Identify which cell holds the provided text, then report its (X, Y) central coordinate. 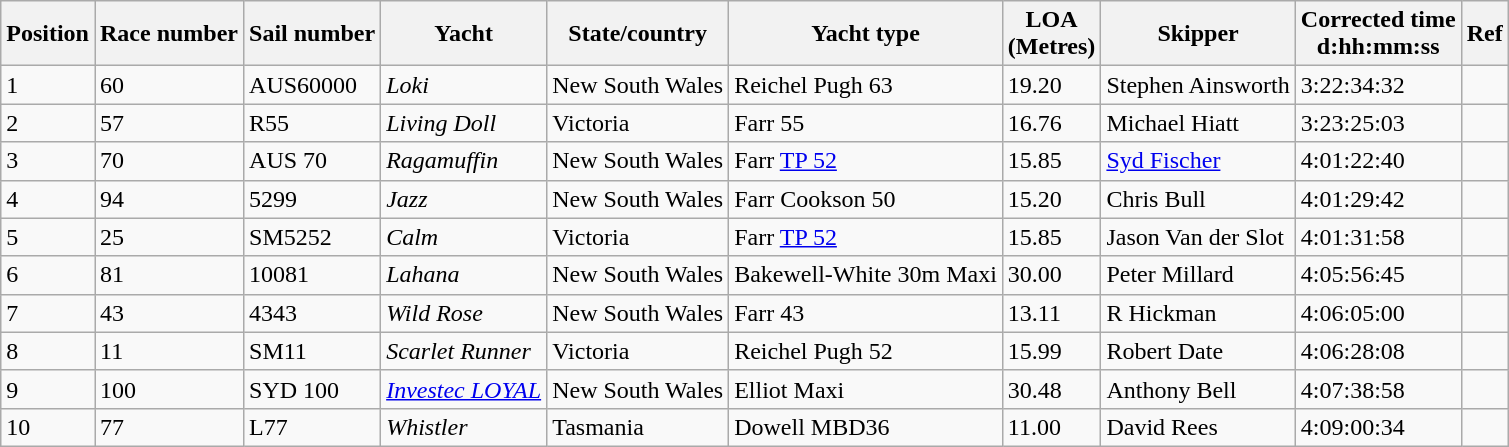
David Rees (1198, 427)
Calm (464, 237)
Sail number (312, 34)
4:01:22:40 (1378, 161)
Wild Rose (464, 313)
Chris Bull (1198, 199)
10081 (312, 275)
16.76 (1052, 123)
Whistler (464, 427)
Tasmania (638, 427)
77 (168, 427)
6 (48, 275)
30.00 (1052, 275)
Anthony Bell (1198, 389)
Michael Hiatt (1198, 123)
AUS60000 (312, 85)
3 (48, 161)
4:01:29:42 (1378, 199)
LOA (Metres) (1052, 34)
5 (48, 237)
Reichel Pugh 52 (866, 351)
Position (48, 34)
15.20 (1052, 199)
70 (168, 161)
4:09:00:34 (1378, 427)
R Hickman (1198, 313)
19.20 (1052, 85)
Investec LOYAL (464, 389)
4 (48, 199)
4:06:28:08 (1378, 351)
9 (48, 389)
Bakewell-White 30m Maxi (866, 275)
SYD 100 (312, 389)
Ragamuffin (464, 161)
SM11 (312, 351)
Elliot Maxi (866, 389)
15.99 (1052, 351)
Yacht type (866, 34)
Dowell MBD36 (866, 427)
43 (168, 313)
Robert Date (1198, 351)
R55 (312, 123)
Jazz (464, 199)
Skipper (1198, 34)
Peter Millard (1198, 275)
Loki (464, 85)
100 (168, 389)
5299 (312, 199)
Syd Fischer (1198, 161)
7 (48, 313)
4:07:38:58 (1378, 389)
4:05:56:45 (1378, 275)
4:01:31:58 (1378, 237)
4:06:05:00 (1378, 313)
3:22:34:32 (1378, 85)
25 (168, 237)
30.48 (1052, 389)
Corrected time d:hh:mm:ss (1378, 34)
SM5252 (312, 237)
Farr 43 (866, 313)
Living Doll (464, 123)
11.00 (1052, 427)
8 (48, 351)
3:23:25:03 (1378, 123)
13.11 (1052, 313)
Scarlet Runner (464, 351)
Ref (1484, 34)
Lahana (464, 275)
11 (168, 351)
Farr 55 (866, 123)
AUS 70 (312, 161)
Jason Van der Slot (1198, 237)
Stephen Ainsworth (1198, 85)
1 (48, 85)
10 (48, 427)
Farr Cookson 50 (866, 199)
Reichel Pugh 63 (866, 85)
4343 (312, 313)
2 (48, 123)
Race number (168, 34)
94 (168, 199)
60 (168, 85)
Yacht (464, 34)
L77 (312, 427)
State/country (638, 34)
57 (168, 123)
81 (168, 275)
